Determine the [X, Y] coordinate at the center of the cell enclosing the given text.  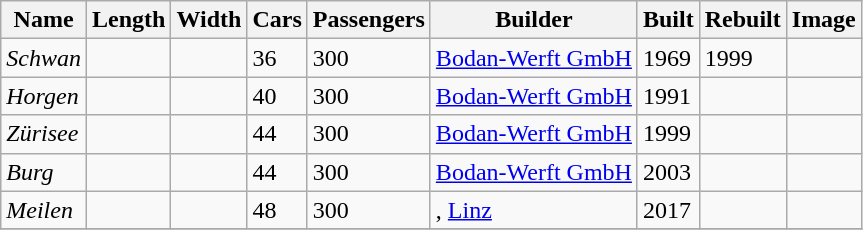
2017 [668, 210]
, Linz [534, 210]
Burg [44, 172]
Zürisee [44, 134]
Cars [277, 20]
Builder [534, 20]
2003 [668, 172]
48 [277, 210]
Rebuilt [742, 20]
Passengers [368, 20]
Meilen [44, 210]
Length [128, 20]
Horgen [44, 96]
Schwan [44, 58]
1991 [668, 96]
Width [209, 20]
Image [824, 20]
Built [668, 20]
40 [277, 96]
Name [44, 20]
36 [277, 58]
1969 [668, 58]
